Pinpoint the cell where the given text exists, returning its [x, y] midpoint coordinate. 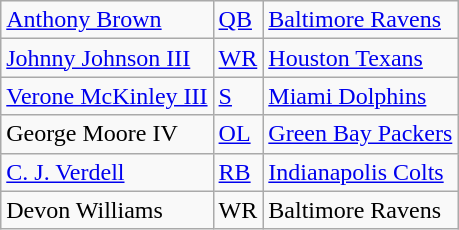
Houston Texans [360, 58]
Miami Dolphins [360, 96]
George Moore IV [107, 134]
Verone McKinley III [107, 96]
Green Bay Packers [360, 134]
Devon Williams [107, 210]
Indianapolis Colts [360, 172]
S [238, 96]
QB [238, 20]
RB [238, 172]
Johnny Johnson III [107, 58]
Anthony Brown [107, 20]
C. J. Verdell [107, 172]
OL [238, 134]
